Detect which cell encompasses the target text, then output its [x, y] center coordinate. 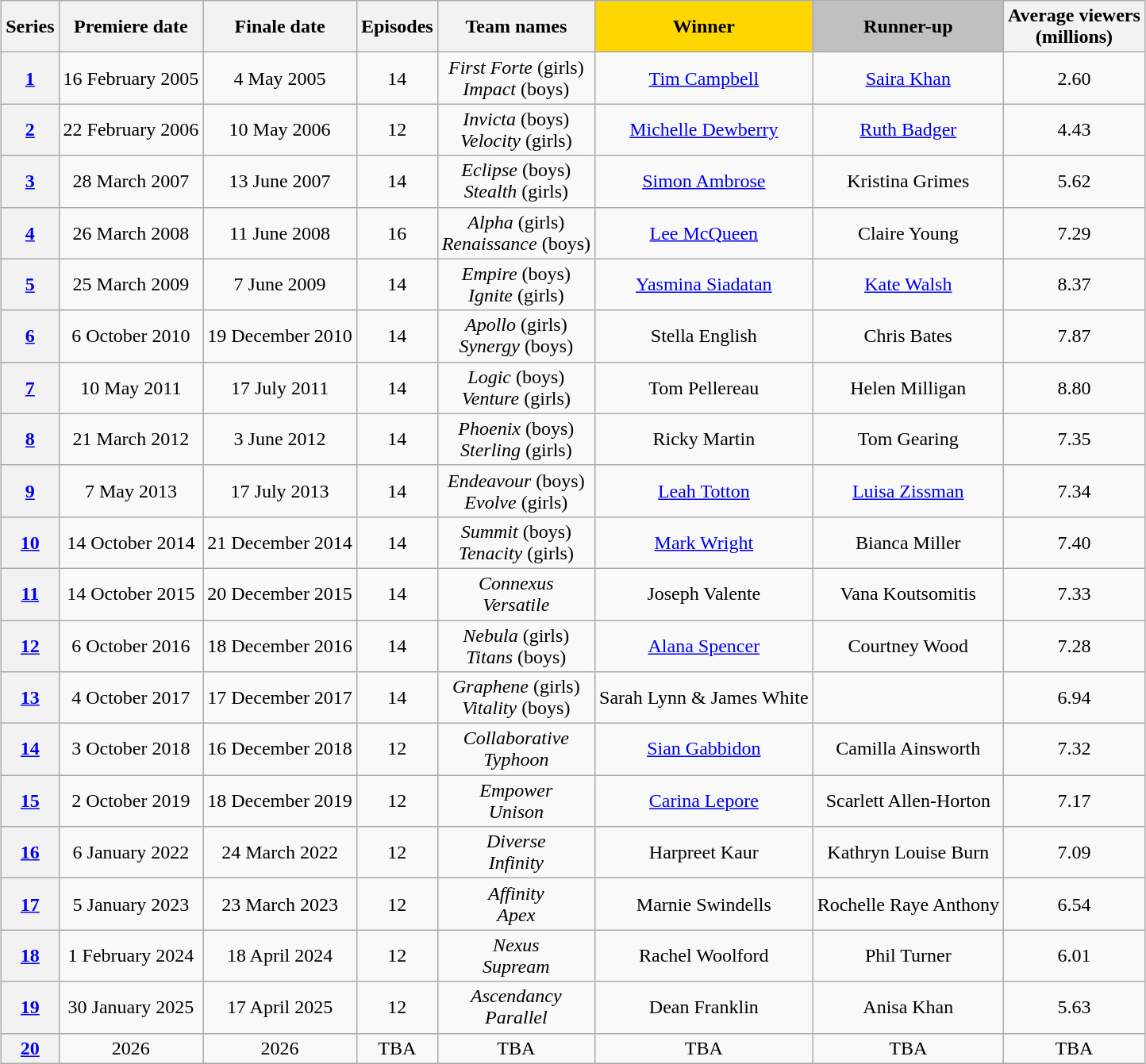
5.62 [1074, 181]
Alpha (girls)Renaissance (boys) [516, 233]
ConnexusVersatile [516, 593]
6 [30, 336]
7 May 2013 [131, 490]
7.32 [1074, 749]
17 December 2017 [280, 698]
Finale date [280, 27]
18 [30, 955]
EmpowerUnison [516, 801]
7.09 [1074, 852]
4 October 2017 [131, 698]
7.40 [1074, 543]
CollaborativeTyphoon [516, 749]
4 May 2005 [280, 78]
16 February 2005 [131, 78]
6.01 [1074, 955]
20 December 2015 [280, 593]
Nebula (girls)Titans (boys) [516, 646]
11 June 2008 [280, 233]
2 October 2019 [131, 801]
14 October 2015 [131, 593]
NexusSupream [516, 955]
Invicta (boys)Velocity (girls) [516, 130]
Saira Khan [908, 78]
Leah Totton [705, 490]
5 January 2023 [131, 905]
4.43 [1074, 130]
3 October 2018 [131, 749]
17 [30, 905]
Stella English [705, 336]
DiverseInfinity [516, 852]
Premiere date [131, 27]
13 [30, 698]
Vana Koutsomitis [908, 593]
28 March 2007 [131, 181]
Alana Spencer [705, 646]
Phil Turner [908, 955]
Michelle Dewberry [705, 130]
Ruth Badger [908, 130]
22 February 2006 [131, 130]
7.35 [1074, 440]
Series [30, 27]
7.33 [1074, 593]
15 [30, 801]
18 December 2019 [280, 801]
Kristina Grimes [908, 181]
8.37 [1074, 284]
Anisa Khan [908, 1008]
24 March 2022 [280, 852]
Sarah Lynn & James White [705, 698]
25 March 2009 [131, 284]
21 March 2012 [131, 440]
20 [30, 1048]
Scarlett Allen-Horton [908, 801]
7.17 [1074, 801]
Average viewers(millions) [1074, 27]
13 June 2007 [280, 181]
Simon Ambrose [705, 181]
Courtney Wood [908, 646]
Marnie Swindells [705, 905]
7 June 2009 [280, 284]
6.54 [1074, 905]
Lee McQueen [705, 233]
1 February 2024 [131, 955]
AffinityApex [516, 905]
Empire (boys)Ignite (girls) [516, 284]
Carina Lepore [705, 801]
17 July 2013 [280, 490]
Winner [705, 27]
Tom Pellereau [705, 387]
Team names [516, 27]
Yasmina Siadatan [705, 284]
8.80 [1074, 387]
6 October 2010 [131, 336]
6 October 2016 [131, 646]
3 June 2012 [280, 440]
Summit (boys)Tenacity (girls) [516, 543]
10 [30, 543]
Luisa Zissman [908, 490]
14 October 2014 [131, 543]
Kathryn Louise Burn [908, 852]
Camilla Ainsworth [908, 749]
Logic (boys)Venture (girls) [516, 387]
7.28 [1074, 646]
Helen Milligan [908, 387]
17 April 2025 [280, 1008]
Rochelle Raye Anthony [908, 905]
6.94 [1074, 698]
8 [30, 440]
Runner-up [908, 27]
Graphene (girls)Vitality (boys) [516, 698]
Rachel Woolford [705, 955]
Tim Campbell [705, 78]
Episodes [397, 27]
Kate Walsh [908, 284]
5 [30, 284]
Joseph Valente [705, 593]
AscendancyParallel [516, 1008]
1 [30, 78]
Harpreet Kaur [705, 852]
3 [30, 181]
Sian Gabbidon [705, 749]
18 April 2024 [280, 955]
10 May 2006 [280, 130]
11 [30, 593]
4 [30, 233]
Ricky Martin [705, 440]
Claire Young [908, 233]
Phoenix (boys)Sterling (girls) [516, 440]
26 March 2008 [131, 233]
2 [30, 130]
7.29 [1074, 233]
7.34 [1074, 490]
16 December 2018 [280, 749]
5.63 [1074, 1008]
6 January 2022 [131, 852]
Chris Bates [908, 336]
19 December 2010 [280, 336]
Tom Gearing [908, 440]
First Forte (girls)Impact (boys) [516, 78]
Dean Franklin [705, 1008]
19 [30, 1008]
18 December 2016 [280, 646]
21 December 2014 [280, 543]
2.60 [1074, 78]
Eclipse (boys)Stealth (girls) [516, 181]
9 [30, 490]
7.87 [1074, 336]
Mark Wright [705, 543]
7 [30, 387]
Endeavour (boys)Evolve (girls) [516, 490]
30 January 2025 [131, 1008]
10 May 2011 [131, 387]
23 March 2023 [280, 905]
Bianca Miller [908, 543]
17 July 2011 [280, 387]
Apollo (girls)Synergy (boys) [516, 336]
